Find where the given text appears and provide that cell's center as (X, Y) coordinate. 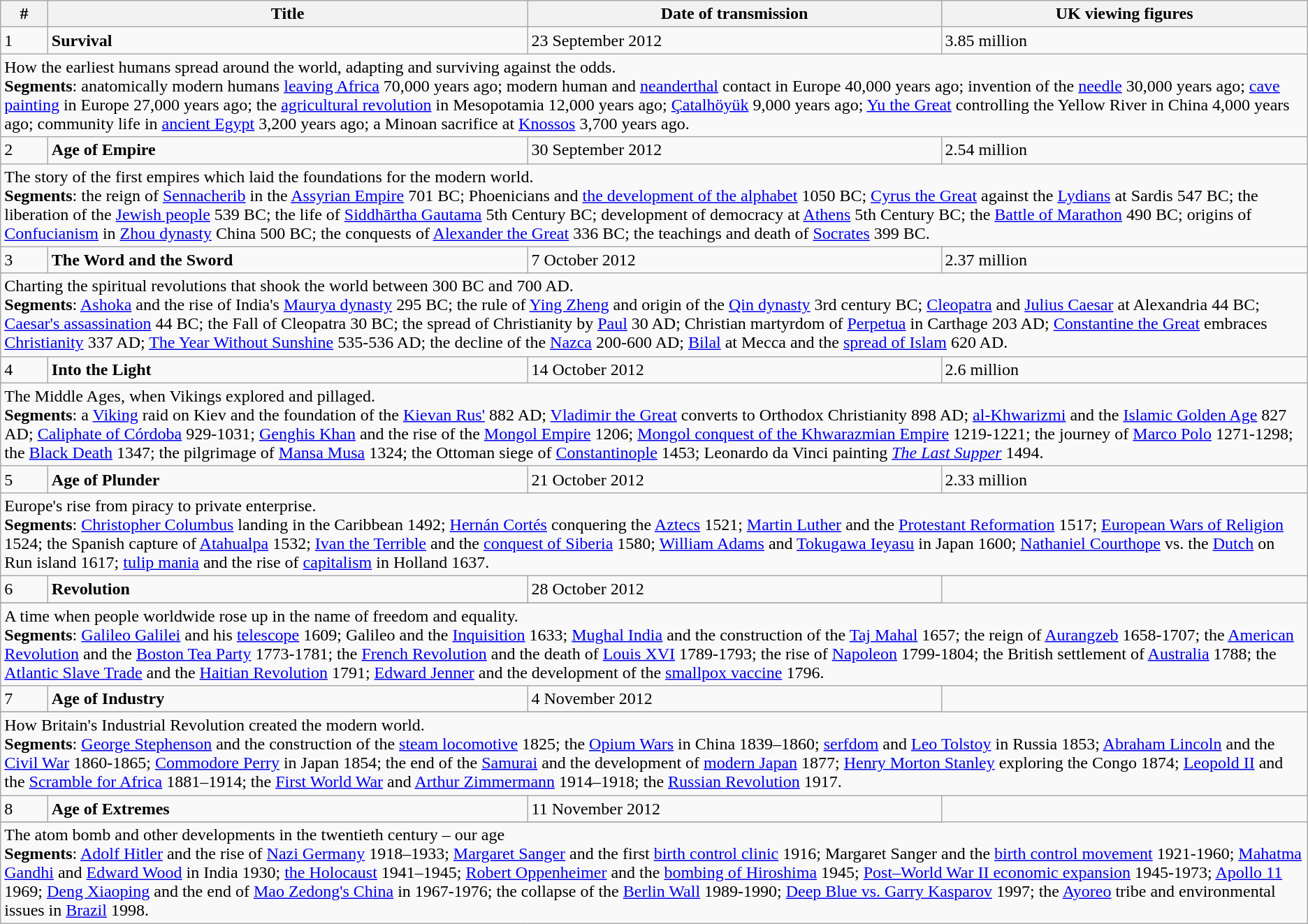
Title (288, 14)
1 (24, 41)
# (24, 14)
Survival (288, 41)
7 (24, 699)
3.85 million (1124, 41)
Age of Extremes (288, 809)
8 (24, 809)
UK viewing figures (1124, 14)
Date of transmission (734, 14)
4 (24, 369)
2.37 million (1124, 260)
Age of Empire (288, 150)
4 November 2012 (734, 699)
2.6 million (1124, 369)
6 (24, 589)
30 September 2012 (734, 150)
11 November 2012 (734, 809)
Revolution (288, 589)
2 (24, 150)
2.33 million (1124, 479)
Age of Plunder (288, 479)
14 October 2012 (734, 369)
28 October 2012 (734, 589)
5 (24, 479)
3 (24, 260)
Age of Industry (288, 699)
21 October 2012 (734, 479)
23 September 2012 (734, 41)
2.54 million (1124, 150)
The Word and the Sword (288, 260)
7 October 2012 (734, 260)
Into the Light (288, 369)
